Extract the (x, y) coordinate from the center of the cell holding the provided text.  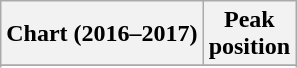
Chart (2016–2017) (102, 34)
Peakposition (249, 34)
